Detect which cell encompasses the target text, then output its (x, y) center coordinate. 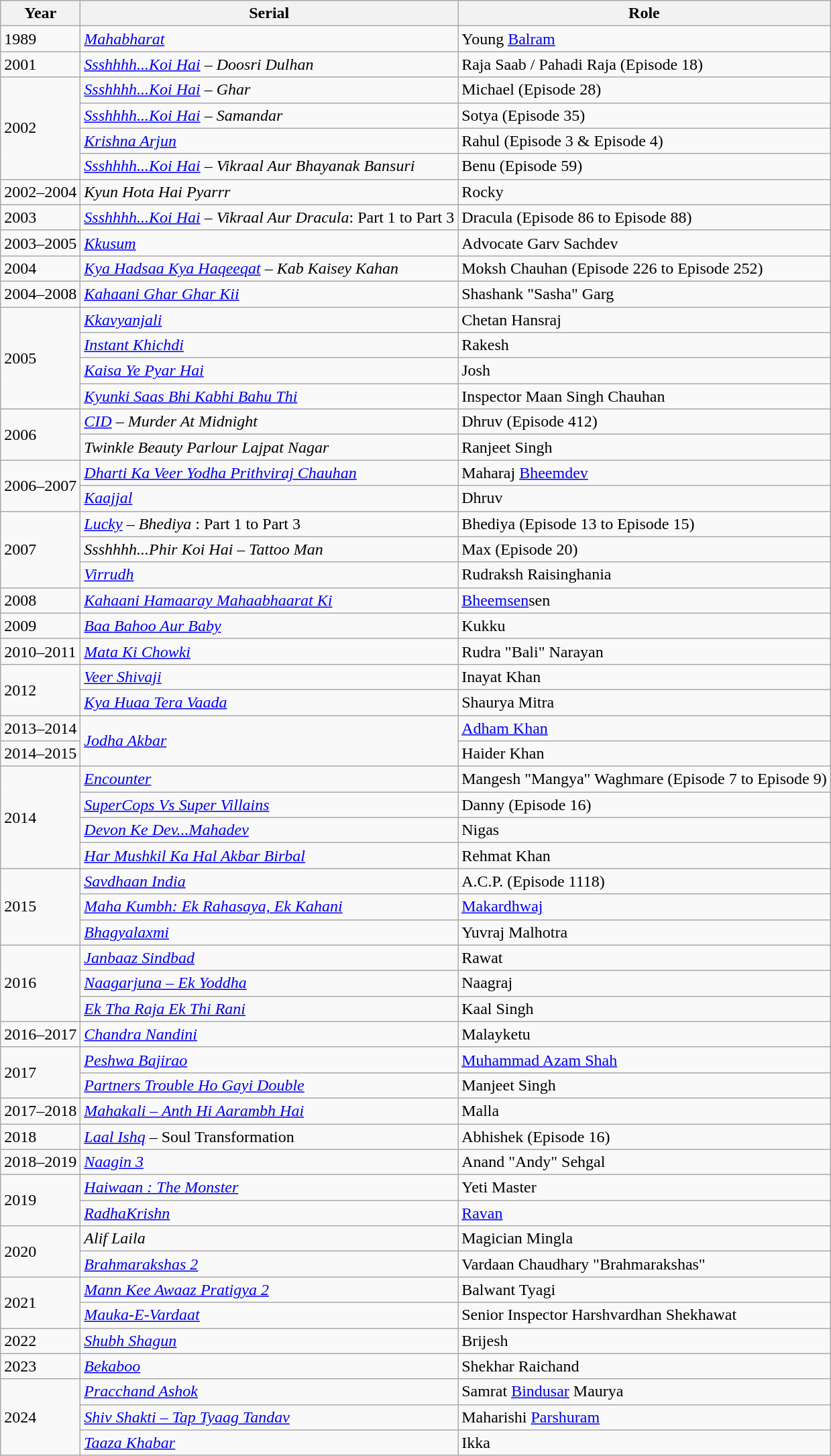
Virrudh (270, 575)
Ssshhhh...Koi Hai – Vikraal Aur Dracula: Part 1 to Part 3 (270, 217)
2014–2015 (40, 754)
Dharti Ka Veer Yodha Prithviraj Chauhan (270, 473)
2013–2014 (40, 728)
Raja Saab / Pahadi Raja (Episode 18) (644, 64)
Mauka-E-Vardaat (270, 1315)
Kaisa Ye Pyar Hai (270, 371)
Ssshhhh...Koi Hai – Vikraal Aur Bhayanak Bansuri (270, 166)
Kahaani Hamaaray Mahaabhaarat Ki (270, 600)
Ssshhhh...Koi Hai – Doosri Dulhan (270, 64)
Shaurya Mitra (644, 702)
Brahmarakshas 2 (270, 1264)
2021 (40, 1302)
Kkavyanjali (270, 320)
Rahul (Episode 3 & Episode 4) (644, 141)
2012 (40, 689)
Magician Mingla (644, 1239)
Bekaboo (270, 1366)
Shubh Shagun (270, 1341)
Ssshhhh...Phir Koi Hai – Tattoo Man (270, 549)
Shiv Shakti – Tap Tyaag Tandav (270, 1417)
Mata Ki Chowki (270, 651)
Shekhar Raichand (644, 1366)
Kaal Singh (644, 1009)
Yuvraj Malhotra (644, 932)
Year (40, 13)
Max (Episode 20) (644, 549)
Naagin 3 (270, 1162)
Taaza Khabar (270, 1443)
2016 (40, 983)
A.C.P. (Episode 1118) (644, 881)
Naagraj (644, 983)
Chetan Hansraj (644, 320)
Rawat (644, 958)
2022 (40, 1341)
2001 (40, 64)
2016–2017 (40, 1034)
Kahaani Ghar Ghar Kii (270, 294)
2007 (40, 549)
2004–2008 (40, 294)
2015 (40, 907)
Rudraksh Raisinghania (644, 575)
Danny (Episode 16) (644, 805)
Josh (644, 371)
2006–2007 (40, 486)
2017 (40, 1072)
Pracchand Ashok (270, 1392)
Moksh Chauhan (Episode 226 to Episode 252) (644, 268)
Maharishi Parshuram (644, 1417)
Balwant Tyagi (644, 1290)
2018–2019 (40, 1162)
Ek Tha Raja Ek Thi Rani (270, 1009)
Kyun Hota Hai Pyarrr (270, 192)
Haiwaan : The Monster (270, 1188)
2024 (40, 1417)
2002–2004 (40, 192)
Devon Ke Dev...Mahadev (270, 830)
2002 (40, 128)
2017–2018 (40, 1111)
2019 (40, 1200)
Sotya (Episode 35) (644, 115)
2009 (40, 626)
Senior Inspector Harshvardhan Shekhawat (644, 1315)
Maha Kumbh: Ek Rahasaya, Ek Kahani (270, 907)
Janbaaz Sindbad (270, 958)
2003 (40, 217)
Brijesh (644, 1341)
Kukku (644, 626)
Alif Laila (270, 1239)
Rehmat Khan (644, 856)
Inayat Khan (644, 677)
Serial (270, 13)
2018 (40, 1137)
Haider Khan (644, 754)
Dracula (Episode 86 to Episode 88) (644, 217)
Bhagyalaxmi (270, 932)
Nigas (644, 830)
Mahabharat (270, 39)
Adham Khan (644, 728)
Twinkle Beauty Parlour Lajpat Nagar (270, 447)
Maharaj Bheemdev (644, 473)
Kkusum (270, 243)
2023 (40, 1366)
2005 (40, 358)
Benu (Episode 59) (644, 166)
Role (644, 13)
Anand "Andy" Sehgal (644, 1162)
Lucky – Bhediya : Part 1 to Part 3 (270, 524)
2014 (40, 818)
Baa Bahoo Aur Baby (270, 626)
Abhishek (Episode 16) (644, 1137)
Muhammad Azam Shah (644, 1060)
2003–2005 (40, 243)
Chandra Nandini (270, 1034)
Yeti Master (644, 1188)
2004 (40, 268)
Instant Khichdi (270, 345)
Inspector Maan Singh Chauhan (644, 396)
2006 (40, 435)
2008 (40, 600)
Savdhaan India (270, 881)
Jodha Akbar (270, 740)
Har Mushkil Ka Hal Akbar Birbal (270, 856)
Ravan (644, 1213)
Kya Huaa Tera Vaada (270, 702)
Rakesh (644, 345)
Bhediya (Episode 13 to Episode 15) (644, 524)
1989 (40, 39)
Kaajjal (270, 498)
Rocky (644, 192)
Kya Hadsaa Kya Haqeeqat – Kab Kaisey Kahan (270, 268)
Dhruv (644, 498)
Malla (644, 1111)
2010–2011 (40, 651)
Mann Kee Awaaz Pratigya 2 (270, 1290)
Dhruv (Episode 412) (644, 422)
CID – Murder At Midnight (270, 422)
Ssshhhh...Koi Hai – Ghar (270, 90)
Partners Trouble Ho Gayi Double (270, 1085)
Encounter (270, 779)
Shashank "Sasha" Garg (644, 294)
Mangesh "Mangya" Waghmare (Episode 7 to Episode 9) (644, 779)
Krishna Arjun (270, 141)
Ikka (644, 1443)
Veer Shivaji (270, 677)
SuperCops Vs Super Villains (270, 805)
Ssshhhh...Koi Hai – Samandar (270, 115)
Young Balram (644, 39)
Bheemsensen (644, 600)
Malayketu (644, 1034)
Mahakali – Anth Hi Aarambh Hai (270, 1111)
Rudra "Bali" Narayan (644, 651)
Laal Ishq – Soul Transformation (270, 1137)
Samrat Bindusar Maurya (644, 1392)
Naagarjuna – Ek Yoddha (270, 983)
Manjeet Singh (644, 1085)
Kyunki Saas Bhi Kabhi Bahu Thi (270, 396)
Makardhwaj (644, 907)
Ranjeet Singh (644, 447)
2020 (40, 1251)
Michael (Episode 28) (644, 90)
Vardaan Chaudhary "Brahmarakshas" (644, 1264)
RadhaKrishn (270, 1213)
Advocate Garv Sachdev (644, 243)
Peshwa Bajirao (270, 1060)
